Detect which cell encompasses the target text, then output its [X, Y] center coordinate. 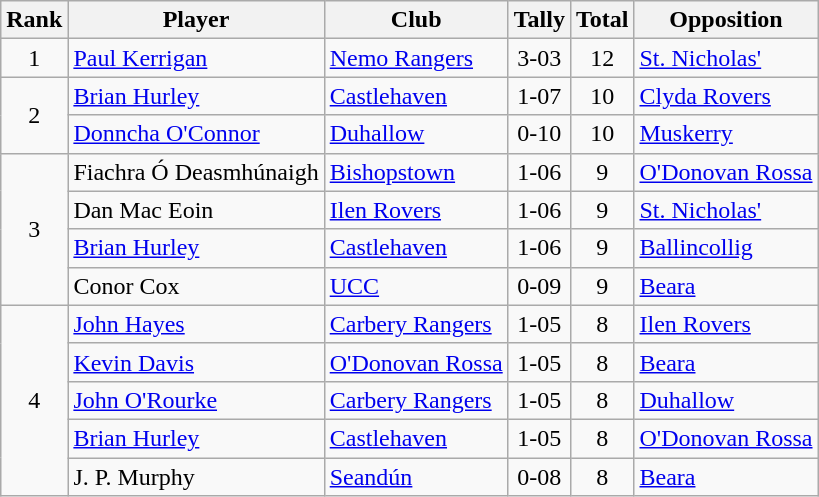
4 [34, 400]
Muskerry [726, 134]
1-07 [539, 96]
Club [416, 20]
Bishopstown [416, 172]
UCC [416, 286]
Tally [539, 20]
3-03 [539, 58]
Ballincollig [726, 248]
Kevin Davis [196, 362]
Nemo Rangers [416, 58]
Dan Mac Eoin [196, 210]
J. P. Murphy [196, 477]
Fiachra Ó Deasmhúnaigh [196, 172]
Conor Cox [196, 286]
Donncha O'Connor [196, 134]
12 [602, 58]
0-09 [539, 286]
John O'Rourke [196, 400]
Seandún [416, 477]
Total [602, 20]
Player [196, 20]
John Hayes [196, 324]
2 [34, 115]
Rank [34, 20]
1 [34, 58]
Opposition [726, 20]
Clyda Rovers [726, 96]
0-08 [539, 477]
3 [34, 229]
Paul Kerrigan [196, 58]
0-10 [539, 134]
